Return the [X, Y] coordinate for the center point of the cell that contains the specified text.  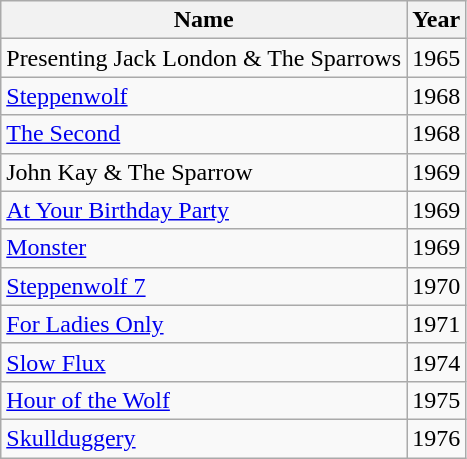
1975 [436, 400]
Hour of the Wolf [204, 400]
Steppenwolf [204, 96]
Slow Flux [204, 362]
1965 [436, 58]
1974 [436, 362]
Presenting Jack London & The Sparrows [204, 58]
Skullduggery [204, 438]
John Kay & The Sparrow [204, 172]
Name [204, 20]
At Your Birthday Party [204, 210]
1970 [436, 286]
Steppenwolf 7 [204, 286]
1976 [436, 438]
For Ladies Only [204, 324]
1971 [436, 324]
The Second [204, 134]
Monster [204, 248]
Year [436, 20]
